Detect which cell encompasses the target text, then output its [x, y] center coordinate. 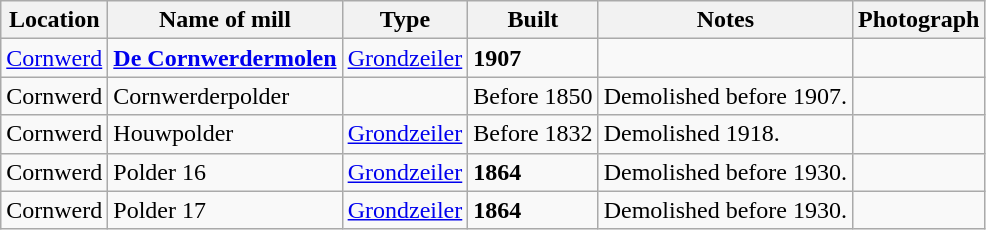
De Cornwerdermolen [225, 58]
1907 [533, 58]
Before 1850 [533, 96]
Location [54, 20]
Built [533, 20]
Houwpolder [225, 134]
Name of mill [225, 20]
Demolished 1918. [725, 134]
Cornwerderpolder [225, 96]
Photograph [918, 20]
Notes [725, 20]
Type [405, 20]
Demolished before 1907. [725, 96]
Before 1832 [533, 134]
Polder 16 [225, 172]
Polder 17 [225, 210]
